Return [x, y] of the center of cell containing provided text 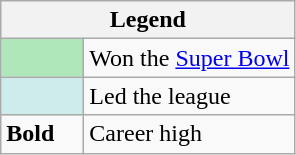
Won the Super Bowl [190, 58]
Bold [42, 134]
Career high [190, 134]
Led the league [190, 96]
Legend [148, 20]
